Identify which cell holds the provided text, then report its (x, y) central coordinate. 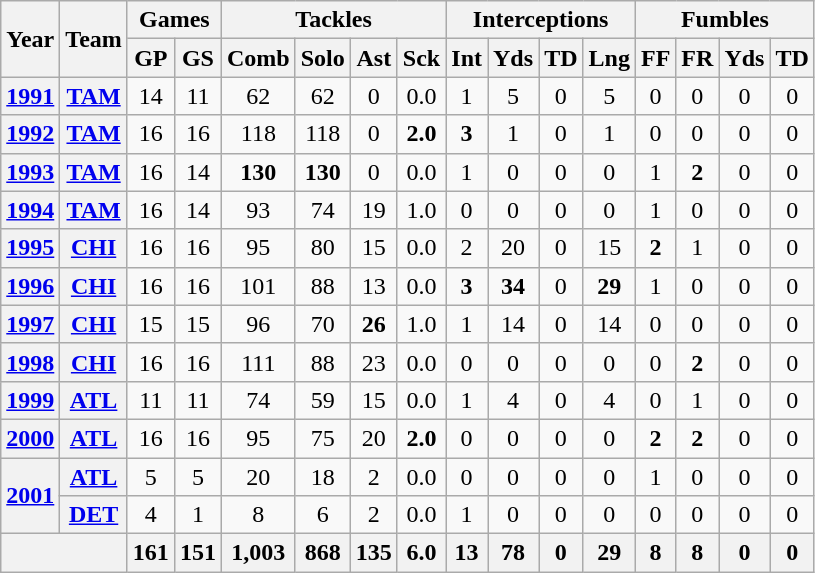
DET (94, 515)
Solo (322, 58)
161 (150, 553)
59 (322, 400)
Lng (609, 58)
Tackles (333, 20)
Int (467, 58)
1993 (30, 172)
70 (322, 324)
111 (258, 362)
Interceptions (541, 20)
Team (94, 39)
6.0 (421, 553)
868 (322, 553)
135 (374, 553)
18 (322, 477)
1997 (30, 324)
1992 (30, 134)
Games (174, 20)
GP (150, 58)
6 (322, 515)
Sck (421, 58)
34 (514, 286)
80 (322, 248)
1991 (30, 96)
101 (258, 286)
23 (374, 362)
Fumbles (724, 20)
2000 (30, 438)
FR (698, 58)
26 (374, 324)
96 (258, 324)
1994 (30, 210)
FF (655, 58)
Comb (258, 58)
GS (198, 58)
151 (198, 553)
19 (374, 210)
1996 (30, 286)
1,003 (258, 553)
1995 (30, 248)
2001 (30, 496)
1999 (30, 400)
78 (514, 553)
1998 (30, 362)
75 (322, 438)
Year (30, 39)
Ast (374, 58)
93 (258, 210)
